Search for the cell housing the specified text and yield its [X, Y] center coordinate. 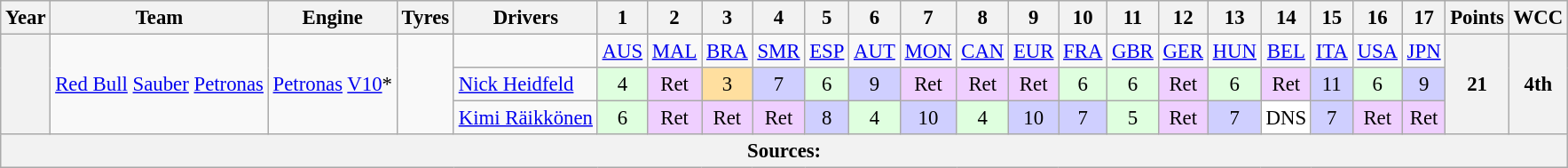
Tyres [425, 18]
1 [622, 18]
Engine [332, 18]
12 [1183, 18]
HUN [1234, 52]
MON [928, 52]
JPN [1423, 52]
MAL [674, 52]
BRA [728, 52]
AUS [622, 52]
ESP [827, 52]
WCC [1538, 18]
2 [674, 18]
GBR [1132, 52]
21 [1477, 85]
Red Bull Sauber Petronas [160, 85]
CAN [983, 52]
14 [1286, 18]
SMR [779, 52]
GER [1183, 52]
USA [1377, 52]
FRA [1083, 52]
ITA [1331, 52]
15 [1331, 18]
Nick Heidfeld [525, 84]
AUT [875, 52]
Drivers [525, 18]
Team [160, 18]
4th [1538, 85]
17 [1423, 18]
EUR [1034, 52]
Sources: [784, 151]
Points [1477, 18]
Year [26, 18]
BEL [1286, 52]
16 [1377, 18]
DNS [1286, 118]
13 [1234, 18]
Petronas V10* [332, 85]
Kimi Räikkönen [525, 118]
